Locate the cell with the specified text and output its [X, Y] center coordinate. 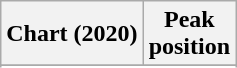
Peakposition [189, 34]
Chart (2020) [72, 34]
